Provide the (X, Y) coordinate of the cell's center where the given text is located.  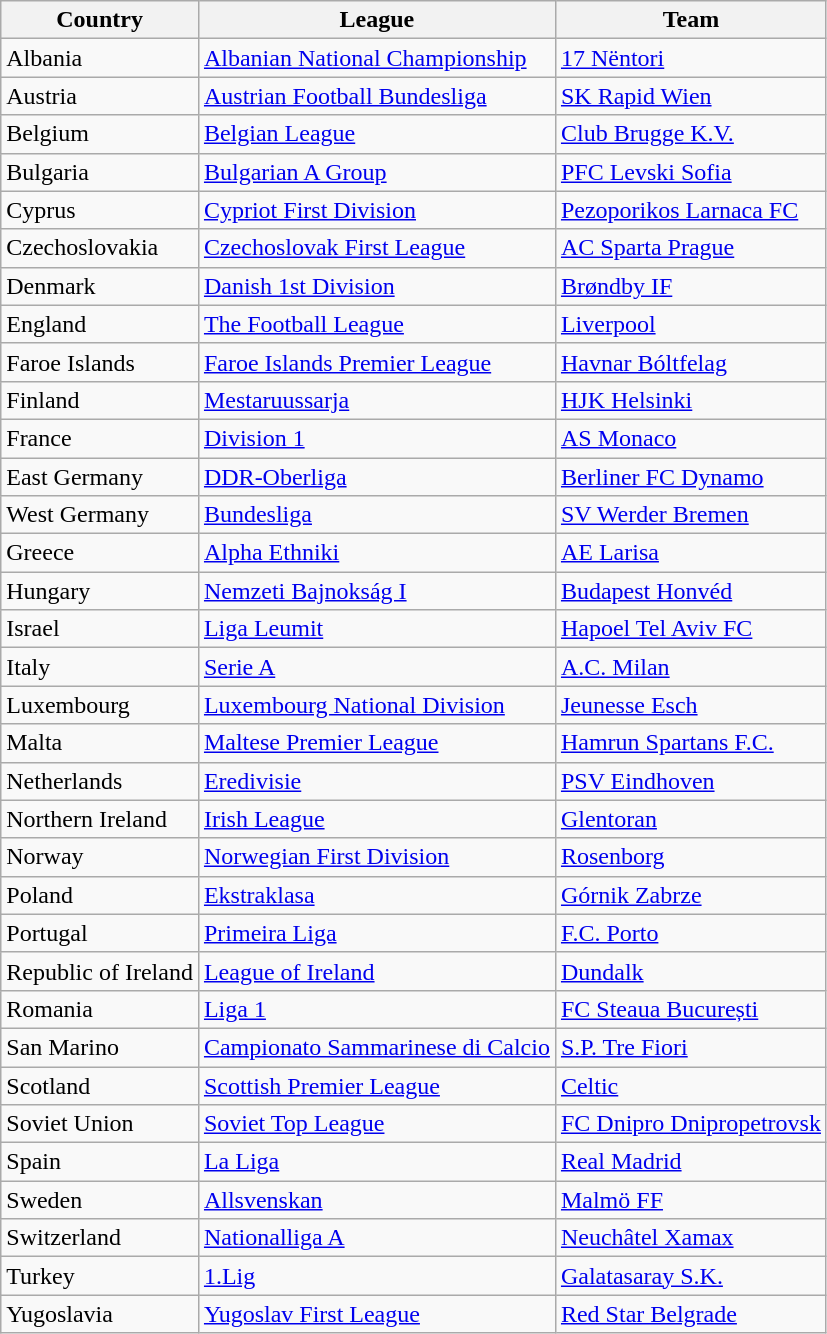
Austrian Football Bundesliga (376, 96)
Liga Leumit (376, 629)
Faroe Islands (100, 362)
AS Monaco (690, 438)
Switzerland (100, 1238)
League of Ireland (376, 971)
FC Steaua București (690, 1009)
1.Lig (376, 1276)
Turkey (100, 1276)
Faroe Islands Premier League (376, 362)
Scottish Premier League (376, 1085)
Cypriot First Division (376, 210)
Real Madrid (690, 1162)
Portugal (100, 933)
AC Sparta Prague (690, 248)
FC Dnipro Dnipropetrovsk (690, 1124)
Belgian League (376, 134)
Campionato Sammarinese di Calcio (376, 1047)
Havnar Bóltfelag (690, 362)
Red Star Belgrade (690, 1314)
Malmö FF (690, 1200)
Bundesliga (376, 515)
Denmark (100, 286)
PFC Levski Sofia (690, 172)
S.P. Tre Fiori (690, 1047)
Austria (100, 96)
La Liga (376, 1162)
Liga 1 (376, 1009)
Spain (100, 1162)
Yugoslavia (100, 1314)
San Marino (100, 1047)
Albania (100, 58)
AE Larisa (690, 553)
Netherlands (100, 781)
Poland (100, 895)
League (376, 20)
Yugoslav First League (376, 1314)
Country (100, 20)
Liverpool (690, 324)
Alpha Ethniki (376, 553)
DDR-Oberliga (376, 477)
Dundalk (690, 971)
Scotland (100, 1085)
A.C. Milan (690, 667)
Soviet Union (100, 1124)
Ekstraklasa (376, 895)
Rosenborg (690, 857)
Bulgarian A Group (376, 172)
Romania (100, 1009)
Club Brugge K.V. (690, 134)
Nationalliga A (376, 1238)
Maltese Premier League (376, 743)
PSV Eindhoven (690, 781)
Glentoran (690, 819)
Mestaruussarja (376, 400)
Team (690, 20)
Budapest Honvéd (690, 591)
Pezoporikos Larnaca FC (690, 210)
Soviet Top League (376, 1124)
Czechoslovakia (100, 248)
Serie A (376, 667)
Northern Ireland (100, 819)
Neuchâtel Xamax (690, 1238)
Hapoel Tel Aviv FC (690, 629)
Norwegian First Division (376, 857)
Berliner FC Dynamo (690, 477)
Cyprus (100, 210)
Brøndby IF (690, 286)
Primeira Liga (376, 933)
Italy (100, 667)
Górnik Zabrze (690, 895)
Celtic (690, 1085)
Norway (100, 857)
Hungary (100, 591)
Greece (100, 553)
East Germany (100, 477)
The Football League (376, 324)
HJK Helsinki (690, 400)
Albanian National Championship (376, 58)
England (100, 324)
Belgium (100, 134)
Danish 1st Division (376, 286)
Irish League (376, 819)
17 Nëntori (690, 58)
Division 1 (376, 438)
Luxembourg National Division (376, 705)
Allsvenskan (376, 1200)
SV Werder Bremen (690, 515)
Eredivisie (376, 781)
Nemzeti Bajnokság I (376, 591)
Malta (100, 743)
Czechoslovak First League (376, 248)
Bulgaria (100, 172)
Galatasaray S.K. (690, 1276)
SK Rapid Wien (690, 96)
F.C. Porto (690, 933)
West Germany (100, 515)
France (100, 438)
Finland (100, 400)
Hamrun Spartans F.C. (690, 743)
Jeunesse Esch (690, 705)
Israel (100, 629)
Republic of Ireland (100, 971)
Sweden (100, 1200)
Luxembourg (100, 705)
